Return (X, Y) of the center of cell containing provided text 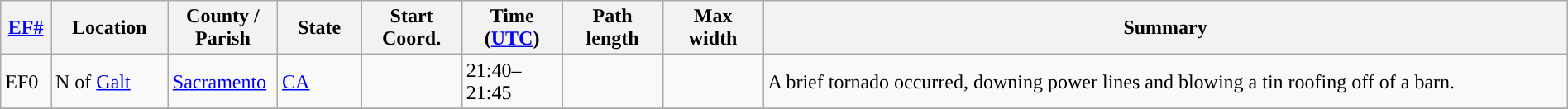
Summary (1165, 28)
County / Parish (222, 28)
EF# (26, 28)
Start Coord. (412, 28)
21:40–21:45 (512, 81)
EF0 (26, 81)
Max width (713, 28)
Time (UTC) (512, 28)
Location (110, 28)
N of Galt (110, 81)
A brief tornado occurred, downing power lines and blowing a tin roofing off of a barn. (1165, 81)
State (319, 28)
CA (319, 81)
Path length (613, 28)
Sacramento (222, 81)
